Detect which cell encompasses the target text, then output its (X, Y) center coordinate. 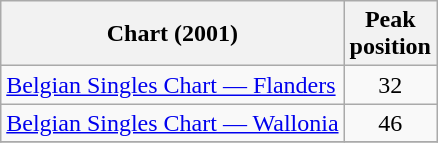
Belgian Singles Chart — Flanders (172, 85)
Chart (2001) (172, 34)
Belgian Singles Chart — Wallonia (172, 123)
32 (390, 85)
Peakposition (390, 34)
46 (390, 123)
